Determine the (x, y) coordinate at the center of the cell enclosing the given text.  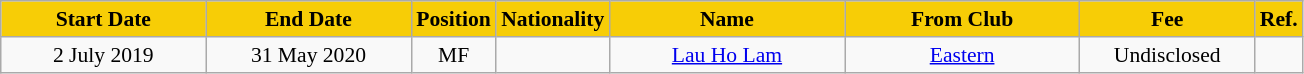
Fee (1168, 19)
Position (454, 19)
From Club (962, 19)
Start Date (104, 19)
End Date (308, 19)
Name (726, 19)
Ref. (1279, 19)
Nationality (552, 19)
31 May 2020 (308, 55)
MF (454, 55)
Eastern (962, 55)
2 July 2019 (104, 55)
Lau Ho Lam (726, 55)
Undisclosed (1168, 55)
